From the cell containing the given text, extract its center point as (X, Y) coordinate. 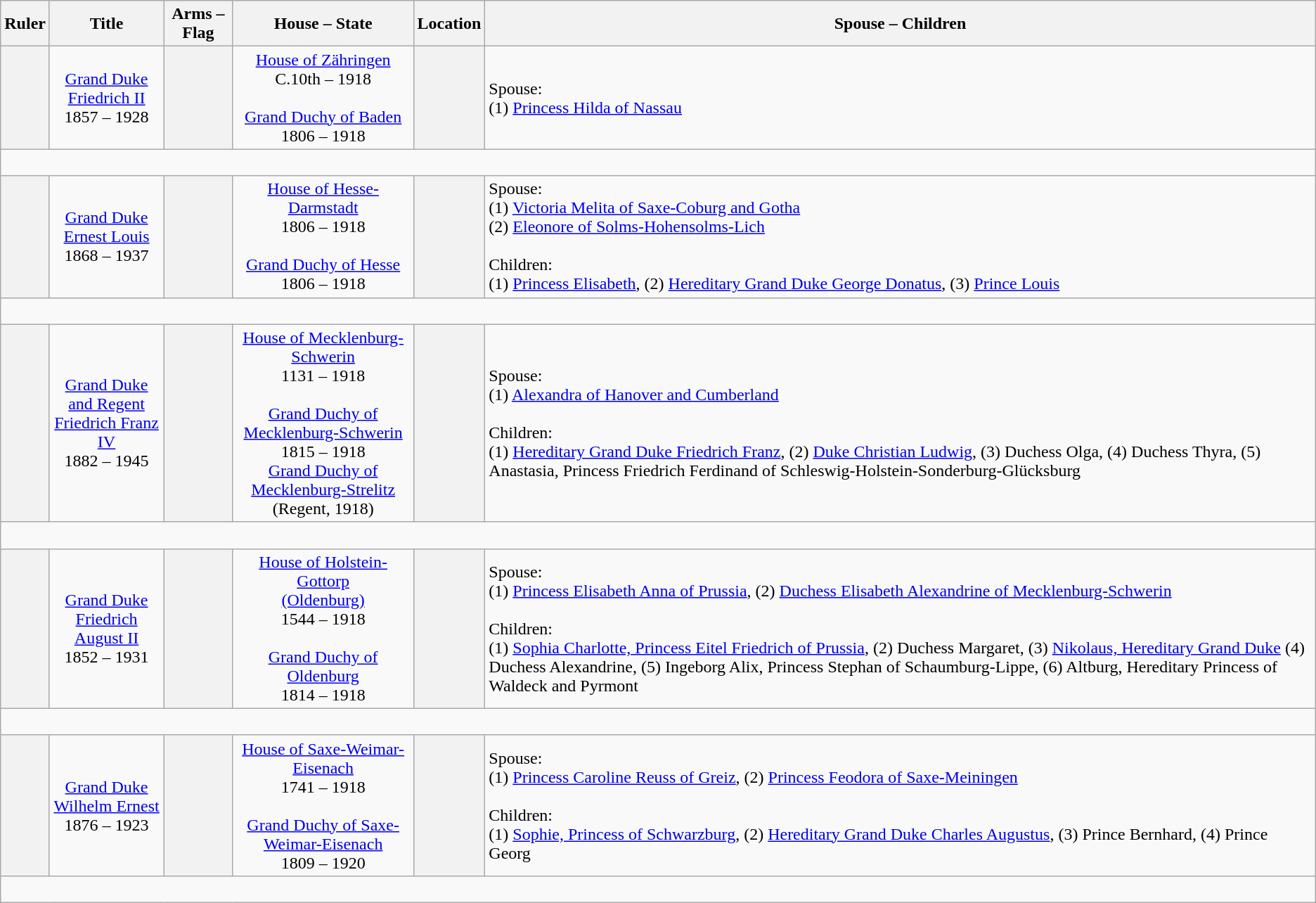
Grand DukeFriedrich August II1852 – 1931 (106, 629)
House of Mecklenburg-Schwerin1131 – 1918Grand Duchy of Mecklenburg-Schwerin1815 – 1918Grand Duchy of Mecklenburg-Strelitz(Regent, 1918) (323, 423)
Location (449, 24)
House of Holstein-Gottorp(Oldenburg)1544 – 1918Grand Duchy of Oldenburg1814 – 1918 (323, 629)
Arms – Flag (198, 24)
House – State (323, 24)
Grand DukeErnest Louis1868 – 1937 (106, 236)
Title (106, 24)
House of ZähringenC.10th – 1918Grand Duchy of Baden1806 – 1918 (323, 98)
Grand DukeFriedrich II1857 – 1928 (106, 98)
Spouse – Children (900, 24)
Ruler (25, 24)
Spouse:(1) Princess Hilda of Nassau (900, 98)
House of Saxe-Weimar-Eisenach1741 – 1918Grand Duchy of Saxe-Weimar-Eisenach1809 – 1920 (323, 805)
Grand DukeWilhelm Ernest1876 – 1923 (106, 805)
Grand Duke and RegentFriedrich Franz IV1882 – 1945 (106, 423)
House of Hesse-Darmstadt1806 – 1918Grand Duchy of Hesse1806 – 1918 (323, 236)
